Output the (x, y) coordinate of the center of the cell containing the given text.  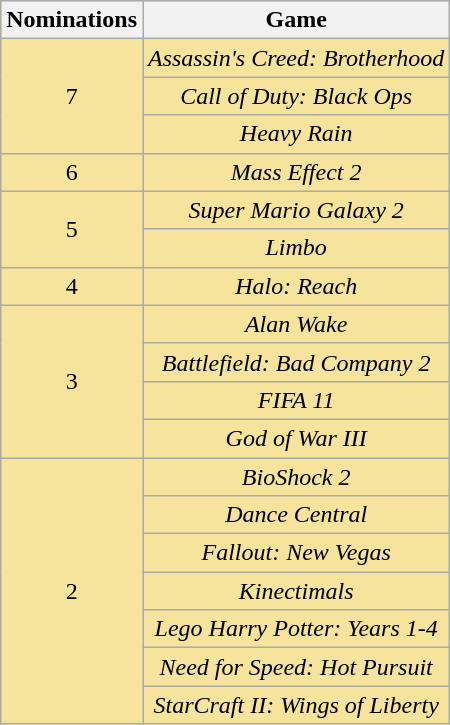
5 (72, 229)
Super Mario Galaxy 2 (296, 210)
Dance Central (296, 515)
God of War III (296, 438)
Lego Harry Potter: Years 1-4 (296, 629)
3 (72, 381)
Game (296, 20)
2 (72, 591)
Mass Effect 2 (296, 172)
Nominations (72, 20)
Call of Duty: Black Ops (296, 96)
Assassin's Creed: Brotherhood (296, 58)
Battlefield: Bad Company 2 (296, 362)
4 (72, 286)
6 (72, 172)
FIFA 11 (296, 400)
Halo: Reach (296, 286)
BioShock 2 (296, 477)
StarCraft II: Wings of Liberty (296, 705)
Alan Wake (296, 324)
Heavy Rain (296, 134)
Need for Speed: Hot Pursuit (296, 667)
Limbo (296, 248)
Fallout: New Vegas (296, 553)
Kinectimals (296, 591)
7 (72, 96)
